Find where the given text appears and provide that cell's center as [X, Y] coordinate. 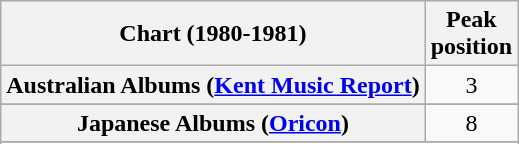
Japanese Albums (Oricon) [213, 123]
3 [471, 85]
Australian Albums (Kent Music Report) [213, 85]
Peak position [471, 34]
Chart (1980-1981) [213, 34]
8 [471, 123]
